Output the (x, y) coordinate of the center of the cell containing the given text.  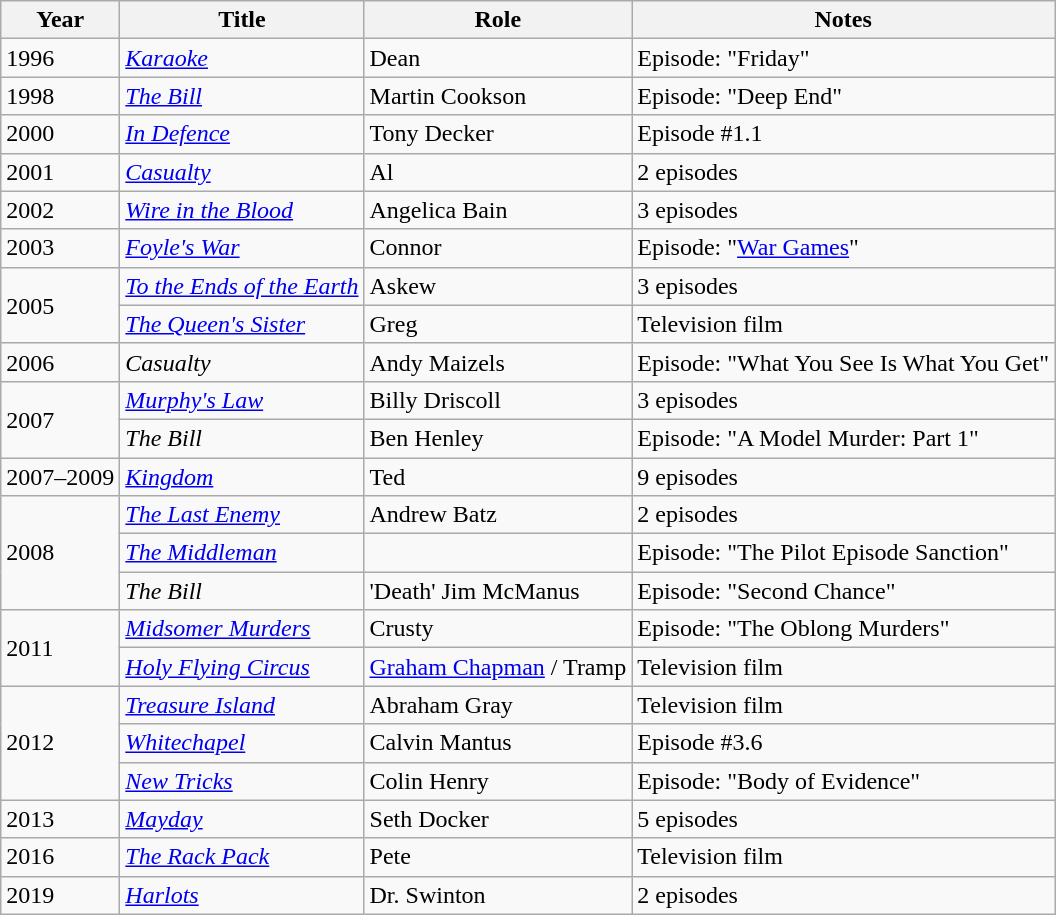
Al (498, 172)
Calvin Mantus (498, 743)
Episode: "Friday" (844, 58)
Episode: "The Pilot Episode Sanction" (844, 553)
Episode: "Deep End" (844, 96)
Year (60, 20)
Episode #3.6 (844, 743)
Pete (498, 857)
2005 (60, 305)
Billy Driscoll (498, 400)
Karaoke (242, 58)
9 episodes (844, 477)
Ted (498, 477)
Graham Chapman / Tramp (498, 667)
2012 (60, 743)
Angelica Bain (498, 210)
2006 (60, 362)
2003 (60, 248)
Episode: "Body of Evidence" (844, 781)
The Middleman (242, 553)
'Death' Jim McManus (498, 591)
Murphy's Law (242, 400)
Whitechapel (242, 743)
Connor (498, 248)
New Tricks (242, 781)
Harlots (242, 895)
Crusty (498, 629)
2011 (60, 648)
Episode #1.1 (844, 134)
Holy Flying Circus (242, 667)
Askew (498, 286)
Andy Maizels (498, 362)
Abraham Gray (498, 705)
1998 (60, 96)
2016 (60, 857)
Tony Decker (498, 134)
Treasure Island (242, 705)
The Rack Pack (242, 857)
Title (242, 20)
Colin Henry (498, 781)
Martin Cookson (498, 96)
Wire in the Blood (242, 210)
In Defence (242, 134)
Kingdom (242, 477)
2007–2009 (60, 477)
Midsomer Murders (242, 629)
2002 (60, 210)
2007 (60, 419)
Seth Docker (498, 819)
2013 (60, 819)
2001 (60, 172)
Mayday (242, 819)
The Last Enemy (242, 515)
Episode: "What You See Is What You Get" (844, 362)
5 episodes (844, 819)
1996 (60, 58)
Foyle's War (242, 248)
Greg (498, 324)
To the Ends of the Earth (242, 286)
Ben Henley (498, 438)
Role (498, 20)
Episode: "War Games" (844, 248)
2008 (60, 553)
Notes (844, 20)
2019 (60, 895)
Episode: "A Model Murder: Part 1" (844, 438)
Dr. Swinton (498, 895)
Dean (498, 58)
Episode: "Second Chance" (844, 591)
The Queen's Sister (242, 324)
Andrew Batz (498, 515)
2000 (60, 134)
Episode: "The Oblong Murders" (844, 629)
